Locate the cell with the specified text and output its (x, y) center coordinate. 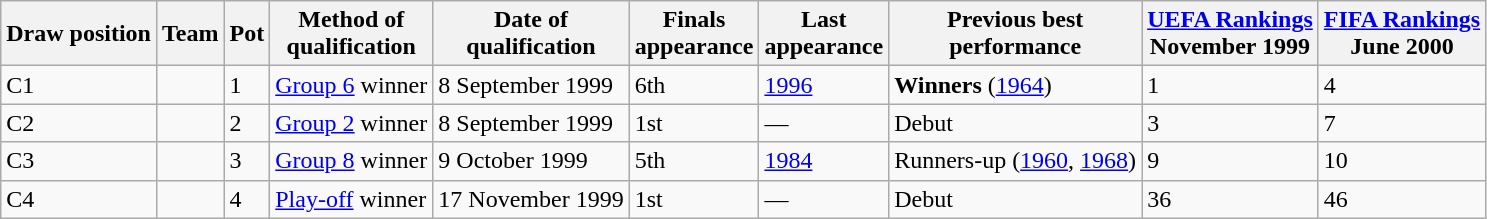
Previous bestperformance (1016, 34)
17 November 1999 (531, 199)
Method ofqualification (352, 34)
Team (190, 34)
Group 6 winner (352, 85)
5th (694, 161)
C1 (79, 85)
FIFA RankingsJune 2000 (1402, 34)
Group 2 winner (352, 123)
Runners-up (1960, 1968) (1016, 161)
36 (1230, 199)
C2 (79, 123)
C3 (79, 161)
Lastappearance (824, 34)
Date ofqualification (531, 34)
2 (247, 123)
Winners (1964) (1016, 85)
UEFA RankingsNovember 1999 (1230, 34)
Play-off winner (352, 199)
C4 (79, 199)
9 October 1999 (531, 161)
1984 (824, 161)
10 (1402, 161)
1996 (824, 85)
Group 8 winner (352, 161)
Finalsappearance (694, 34)
9 (1230, 161)
Pot (247, 34)
6th (694, 85)
7 (1402, 123)
Draw position (79, 34)
46 (1402, 199)
